Scan for the cell matching the given text and deliver its [X, Y] coordinate at center. 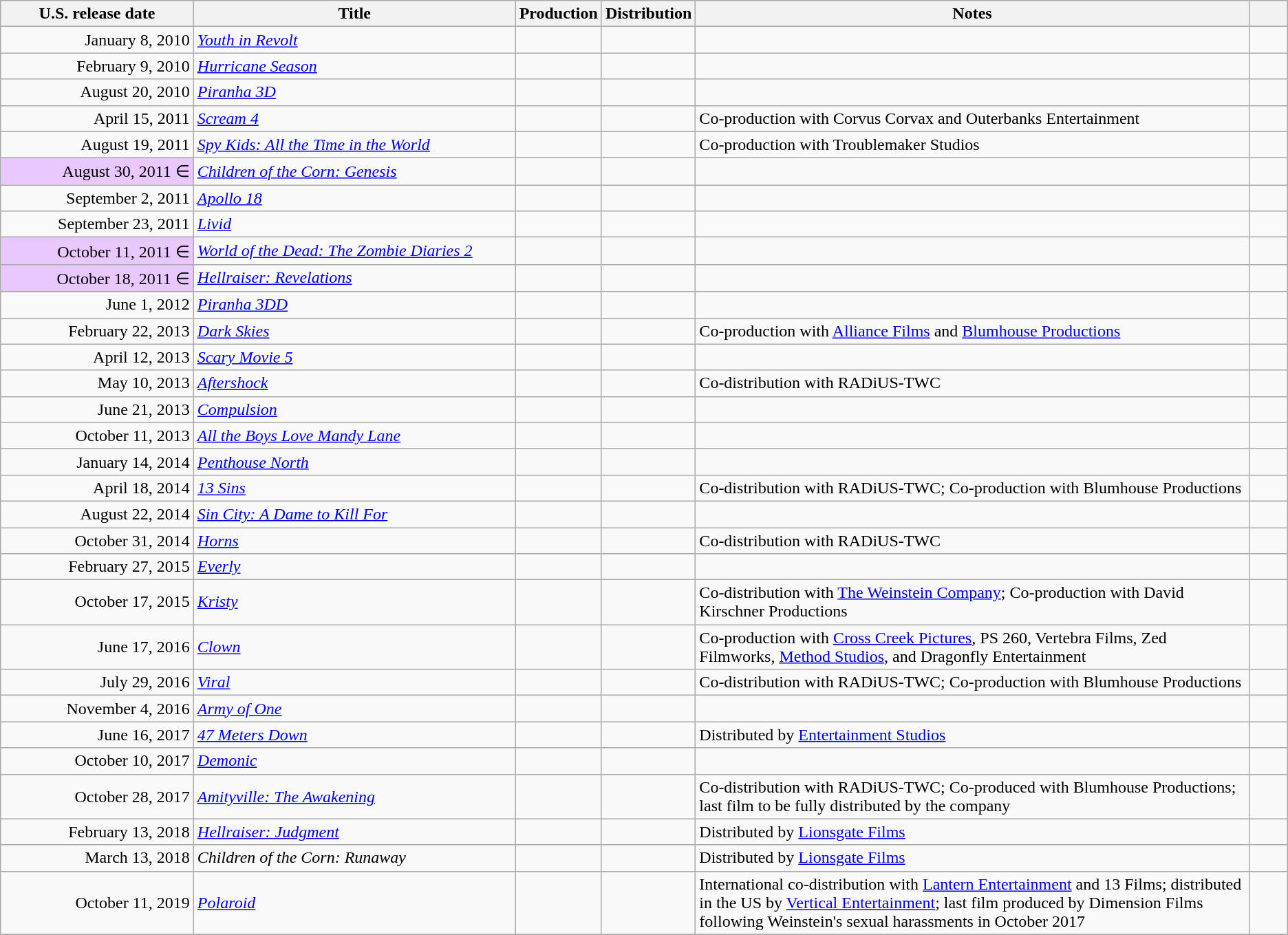
Viral [354, 683]
47 Meters Down [354, 735]
13 Sins [354, 488]
Livid [354, 224]
October 10, 2017 [98, 761]
April 15, 2011 [98, 118]
June 1, 2012 [98, 305]
September 2, 2011 [98, 198]
World of the Dead: The Zombie Diaries 2 [354, 251]
Scream 4 [354, 118]
Children of the Corn: Genesis [354, 171]
October 11, 2013 [98, 436]
April 12, 2013 [98, 357]
October 11, 2019 [98, 903]
Title [354, 14]
Co-production with Cross Creek Pictures, PS 260, Vertebra Films, Zed Filmworks, Method Studios, and Dragonfly Entertainment [972, 647]
February 9, 2010 [98, 66]
Co-production with Corvus Corvax and Outerbanks Entertainment [972, 118]
Piranha 3DD [354, 305]
January 8, 2010 [98, 40]
Piranha 3D [354, 92]
September 23, 2011 [98, 224]
October 31, 2014 [98, 540]
August 30, 2011 ∈ [98, 171]
Co-production with Troublemaker Studios [972, 144]
Spy Kids: All the Time in the World [354, 144]
Penthouse North [354, 462]
Amityville: The Awakening [354, 797]
August 20, 2010 [98, 92]
October 17, 2015 [98, 603]
Hellraiser: Judgment [354, 832]
April 18, 2014 [98, 488]
Aftershock [354, 383]
May 10, 2013 [98, 383]
Children of the Corn: Runaway [354, 858]
Hurricane Season [354, 66]
March 13, 2018 [98, 858]
Co-distribution with RADiUS-TWC; Co-produced with Blumhouse Productions; last film to be fully distributed by the company [972, 797]
Kristy [354, 603]
February 22, 2013 [98, 331]
January 14, 2014 [98, 462]
Production [559, 14]
October 28, 2017 [98, 797]
August 19, 2011 [98, 144]
October 11, 2011 ∈ [98, 251]
Army of One [354, 709]
Scary Movie 5 [354, 357]
October 18, 2011 ∈ [98, 278]
July 29, 2016 [98, 683]
February 27, 2015 [98, 567]
Co-production with Alliance Films and Blumhouse Productions [972, 331]
Youth in Revolt [354, 40]
Apollo 18 [354, 198]
Everly [354, 567]
Distribution [648, 14]
All the Boys Love Mandy Lane [354, 436]
Distributed by Entertainment Studios [972, 735]
Notes [972, 14]
Demonic [354, 761]
Hellraiser: Revelations [354, 278]
Co-distribution with The Weinstein Company; Co-production with David Kirschner Productions [972, 603]
February 13, 2018 [98, 832]
Horns [354, 540]
Compulsion [354, 409]
Clown [354, 647]
August 22, 2014 [98, 514]
November 4, 2016 [98, 709]
Sin City: A Dame to Kill For [354, 514]
June 21, 2013 [98, 409]
Dark Skies [354, 331]
Polaroid [354, 903]
June 17, 2016 [98, 647]
June 16, 2017 [98, 735]
U.S. release date [98, 14]
